Identify which cell holds the provided text, then report its [X, Y] central coordinate. 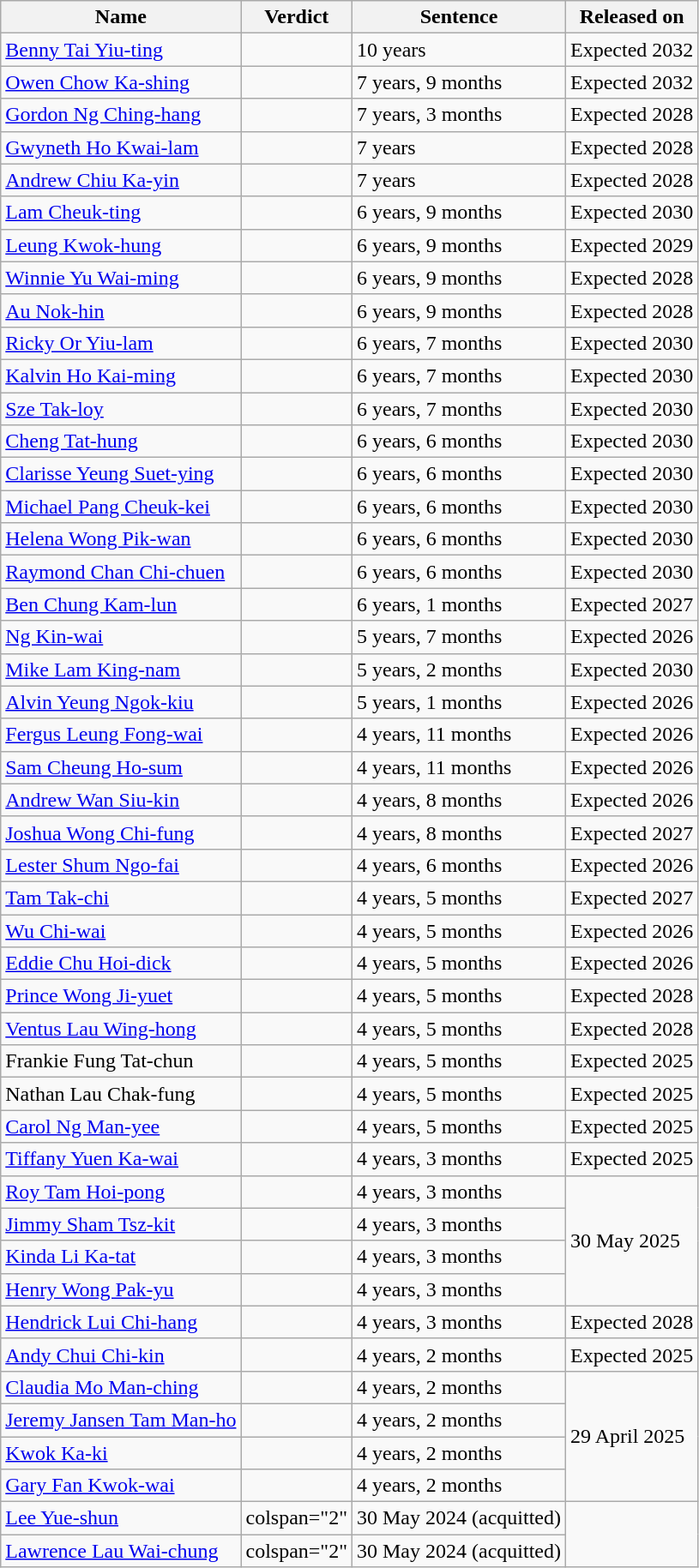
Jimmy Sham Tsz-kit [121, 1224]
5 years, 1 months [458, 702]
Expected 2029 [631, 245]
Owen Chow Ka-shing [121, 82]
Raymond Chan Chi-chuen [121, 572]
Eddie Chu Hoi-dick [121, 964]
Benny Tai Yiu-ting [121, 50]
5 years, 2 months [458, 670]
Lam Cheuk-ting [121, 213]
Prince Wong Ji-yuet [121, 996]
Gordon Ng Ching-hang [121, 115]
10 years [458, 50]
Claudia Mo Man-ching [121, 1387]
Sze Tak-loy [121, 409]
Released on [631, 17]
Hendrick Lui Chi-hang [121, 1322]
4 years, 6 months [458, 865]
7 years, 9 months [458, 82]
7 years, 3 months [458, 115]
Au Nok-hin [121, 310]
Nathan Lau Chak-fung [121, 1094]
Roy Tam Hoi-pong [121, 1192]
Cheng Tat-hung [121, 442]
Kwok Ka-ki [121, 1453]
Lee Yue-shun [121, 1518]
Gary Fan Kwok-wai [121, 1486]
Andrew Wan Siu-kin [121, 800]
Jeremy Jansen Tam Man-ho [121, 1420]
Andrew Chiu Ka-yin [121, 180]
Helena Wong Pik-wan [121, 539]
Alvin Yeung Ngok-kiu [121, 702]
Ventus Lau Wing-hong [121, 1029]
Sam Cheung Ho-sum [121, 767]
Frankie Fung Tat-chun [121, 1061]
Name [121, 17]
Lester Shum Ngo-fai [121, 865]
Michael Pang Cheuk-kei [121, 507]
Carol Ng Man-yee [121, 1126]
Ben Chung Kam-lun [121, 604]
6 years, 1 months [458, 604]
Lawrence Lau Wai-chung [121, 1551]
Kinda Li Ka-tat [121, 1257]
Fergus Leung Fong-wai [121, 735]
Joshua Wong Chi-fung [121, 832]
30 May 2025 [631, 1241]
29 April 2025 [631, 1436]
Tiffany Yuen Ka-wai [121, 1159]
Henry Wong Pak-yu [121, 1289]
Leung Kwok-hung [121, 245]
Verdict [297, 17]
Wu Chi-wai [121, 930]
Mike Lam King-nam [121, 670]
Tam Tak-chi [121, 898]
Sentence [458, 17]
Ng Kin-wai [121, 637]
Winnie Yu Wai-ming [121, 278]
Kalvin Ho Kai-ming [121, 375]
Gwyneth Ho Kwai-lam [121, 147]
Ricky Or Yiu-lam [121, 343]
5 years, 7 months [458, 637]
Clarisse Yeung Suet-ying [121, 474]
Andy Chui Chi-kin [121, 1355]
